Capture the cell that displays the provided text and extract its [X, Y] central coordinate. 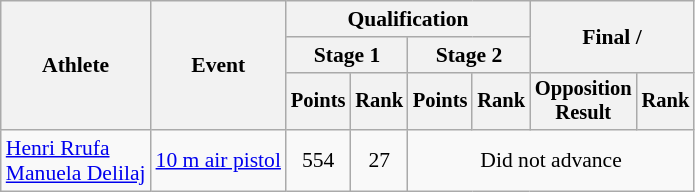
Stage 1 [347, 55]
554 [318, 160]
Did not advance [551, 160]
10 m air pistol [218, 160]
Stage 2 [469, 55]
Final / [612, 36]
Qualification [408, 19]
Event [218, 66]
Henri RrufaManuela Delilaj [76, 160]
Athlete [76, 66]
27 [379, 160]
OppositionResult [584, 101]
